Capture the cell that displays the provided text and extract its (X, Y) central coordinate. 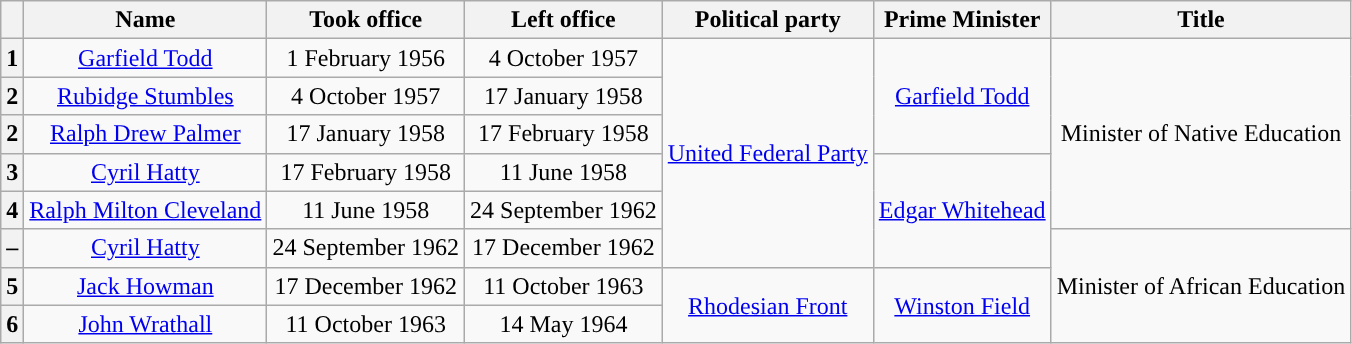
6 (12, 324)
Name (146, 20)
4 (12, 210)
1 February 1956 (366, 58)
Title (1201, 20)
Took office (366, 20)
Ralph Milton Cleveland (146, 210)
1 (12, 58)
3 (12, 172)
14 May 1964 (564, 324)
Ralph Drew Palmer (146, 134)
Political party (768, 20)
Rhodesian Front (768, 305)
Rubidge Stumbles (146, 96)
John Wrathall (146, 324)
Minister of Native Education (1201, 134)
Minister of African Education (1201, 286)
– (12, 248)
5 (12, 286)
Winston Field (962, 305)
United Federal Party (768, 153)
Jack Howman (146, 286)
Left office (564, 20)
Prime Minister (962, 20)
Edgar Whitehead (962, 210)
